Detect which cell encompasses the target text, then output its (X, Y) center coordinate. 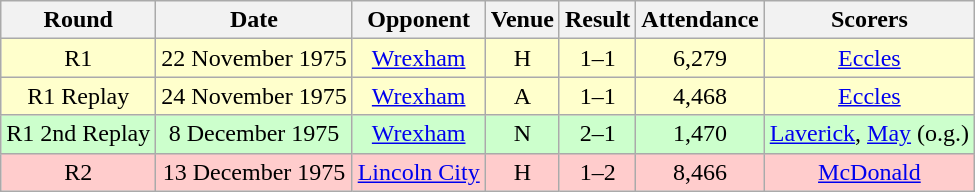
R2 (78, 172)
22 November 1975 (254, 58)
Scorers (869, 20)
6,279 (700, 58)
1,470 (700, 134)
Opponent (418, 20)
1–2 (597, 172)
13 December 1975 (254, 172)
Lincoln City (418, 172)
4,468 (700, 96)
Attendance (700, 20)
N (522, 134)
A (522, 96)
Laverick, May (o.g.) (869, 134)
R1 2nd Replay (78, 134)
McDonald (869, 172)
R1 (78, 58)
8,466 (700, 172)
2–1 (597, 134)
Date (254, 20)
24 November 1975 (254, 96)
Result (597, 20)
8 December 1975 (254, 134)
Round (78, 20)
Venue (522, 20)
R1 Replay (78, 96)
